Locate the cell with the specified text and output its [X, Y] center coordinate. 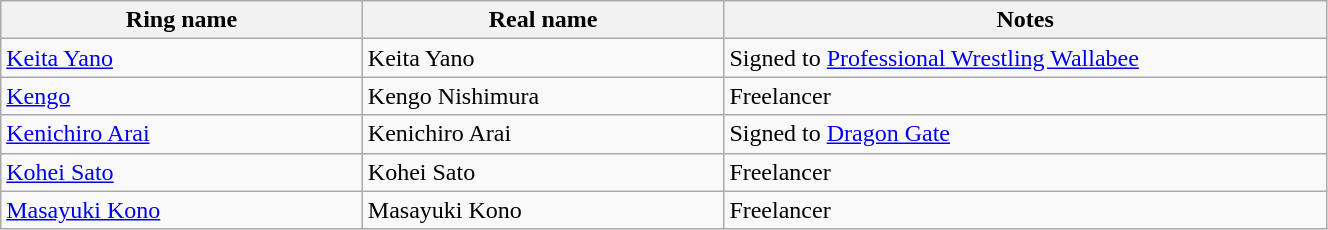
Real name [543, 20]
Kengo Nishimura [543, 96]
Notes [1026, 20]
Signed to Dragon Gate [1026, 134]
Signed to Professional Wrestling Wallabee [1026, 58]
Kengo [182, 96]
Ring name [182, 20]
